Capture the cell that displays the provided text and extract its [x, y] central coordinate. 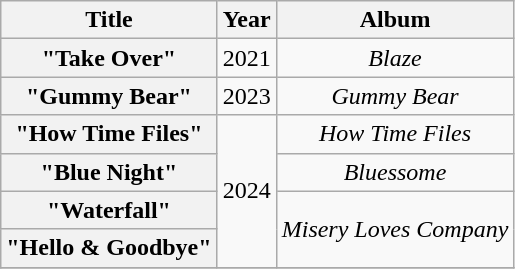
"How Time Files" [109, 134]
2024 [246, 191]
Title [109, 20]
Bluessome [395, 172]
"Gummy Bear" [109, 96]
Album [395, 20]
"Hello & Goodbye" [109, 248]
2023 [246, 96]
"Waterfall" [109, 210]
"Take Over" [109, 58]
"Blue Night" [109, 172]
Year [246, 20]
Gummy Bear [395, 96]
How Time Files [395, 134]
Misery Loves Company [395, 229]
2021 [246, 58]
Blaze [395, 58]
